Search for the cell housing the specified text and yield its [x, y] center coordinate. 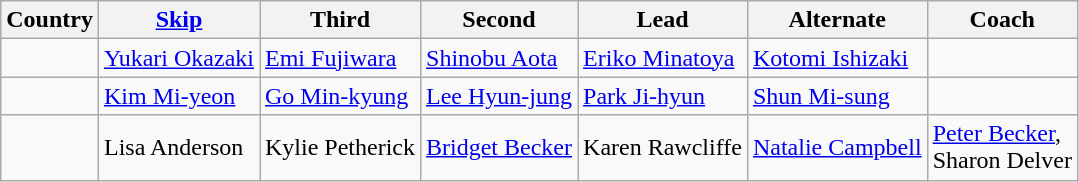
Country [50, 20]
Third [340, 20]
Second [500, 20]
Emi Fujiwara [340, 58]
Lisa Anderson [178, 148]
Shinobu Aota [500, 58]
Peter Becker,Sharon Delver [1002, 148]
Skip [178, 20]
Eriko Minatoya [663, 58]
Kotomi Ishizaki [837, 58]
Lee Hyun-jung [500, 96]
Alternate [837, 20]
Coach [1002, 20]
Shun Mi-sung [837, 96]
Bridget Becker [500, 148]
Yukari Okazaki [178, 58]
Karen Rawcliffe [663, 148]
Kylie Petherick [340, 148]
Natalie Campbell [837, 148]
Kim Mi-yeon [178, 96]
Go Min-kyung [340, 96]
Lead [663, 20]
Park Ji-hyun [663, 96]
